Find where the given text appears and provide that cell's center as (x, y) coordinate. 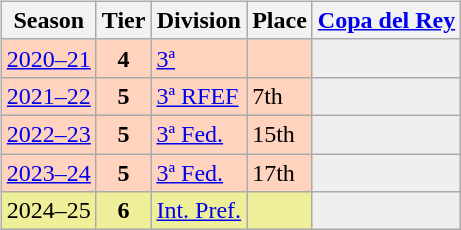
2024–25 (48, 211)
2021–22 (48, 96)
Place (280, 20)
7th (280, 96)
Season (48, 20)
Int. Pref. (199, 211)
17th (280, 173)
3ª RFEF (199, 96)
6 (124, 211)
Tier (124, 20)
Division (199, 20)
2020–21 (48, 58)
15th (280, 134)
Copa del Rey (386, 20)
4 (124, 58)
3ª (199, 58)
2022–23 (48, 134)
2023–24 (48, 173)
